Detect which cell encompasses the target text, then output its (X, Y) center coordinate. 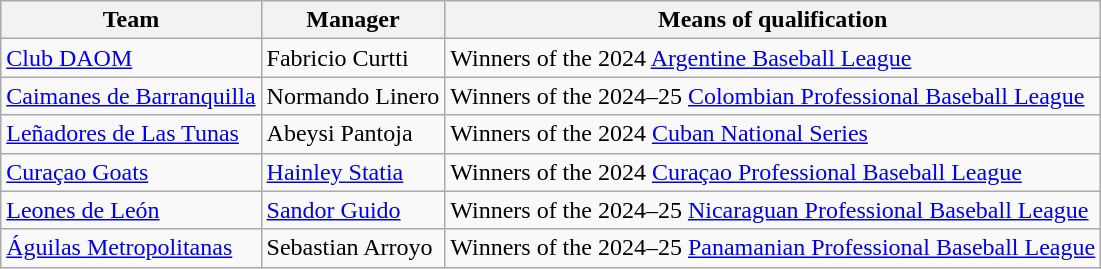
Leones de León (131, 210)
Winners of the 2024–25 Colombian Professional Baseball League (773, 96)
Club DAOM (131, 58)
Leñadores de Las Tunas (131, 134)
Winners of the 2024 Cuban National Series (773, 134)
Caimanes de Barranquilla (131, 96)
Abeysi Pantoja (353, 134)
Hainley Statia (353, 172)
Águilas Metropolitanas (131, 248)
Winners of the 2024–25 Panamanian Professional Baseball League (773, 248)
Means of qualification (773, 20)
Winners of the 2024 Argentine Baseball League (773, 58)
Winners of the 2024–25 Nicaraguan Professional Baseball League (773, 210)
Sandor Guido (353, 210)
Team (131, 20)
Fabricio Curtti (353, 58)
Manager (353, 20)
Winners of the 2024 Curaçao Professional Baseball League (773, 172)
Normando Linero (353, 96)
Curaçao Goats (131, 172)
Sebastian Arroyo (353, 248)
